Detect which cell encompasses the target text, then output its (x, y) center coordinate. 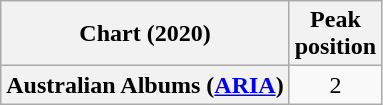
Australian Albums (ARIA) (145, 85)
Chart (2020) (145, 34)
Peakposition (335, 34)
2 (335, 85)
